For the text-containing cell, return its midpoint in [x, y] coordinate format. 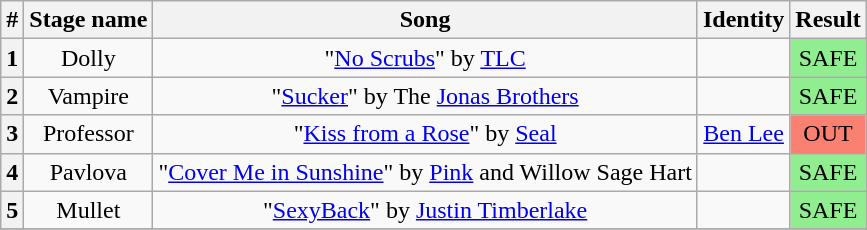
"SexyBack" by Justin Timberlake [426, 210]
Ben Lee [743, 134]
"Sucker" by The Jonas Brothers [426, 96]
"No Scrubs" by TLC [426, 58]
2 [12, 96]
Dolly [88, 58]
Pavlova [88, 172]
Song [426, 20]
1 [12, 58]
# [12, 20]
5 [12, 210]
Vampire [88, 96]
"Kiss from a Rose" by Seal [426, 134]
OUT [828, 134]
Mullet [88, 210]
Identity [743, 20]
Result [828, 20]
3 [12, 134]
"Cover Me in Sunshine" by Pink and Willow Sage Hart [426, 172]
Stage name [88, 20]
Professor [88, 134]
4 [12, 172]
